Find where the given text appears and provide that cell's center as [X, Y] coordinate. 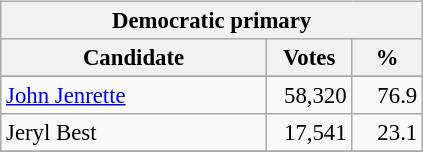
% [388, 58]
Candidate [134, 58]
John Jenrette [134, 96]
Jeryl Best [134, 133]
58,320 [309, 96]
Democratic primary [212, 21]
Votes [309, 58]
76.9 [388, 96]
17,541 [309, 133]
23.1 [388, 133]
